Return the (x, y) coordinate for the center point of the cell that contains the specified text.  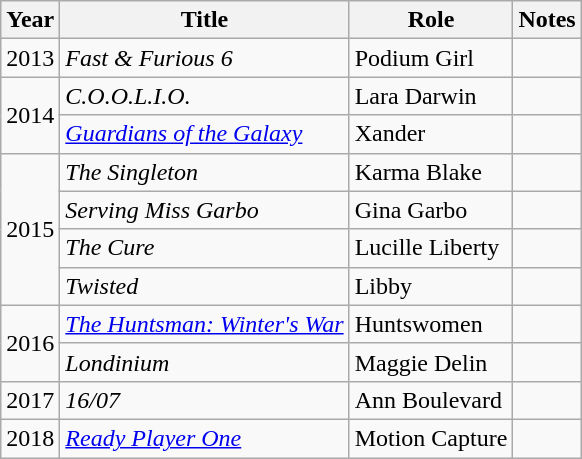
Serving Miss Garbo (204, 210)
Huntswomen (431, 324)
Title (204, 20)
The Cure (204, 248)
2018 (30, 438)
The Singleton (204, 172)
Gina Garbo (431, 210)
Podium Girl (431, 58)
16/07 (204, 400)
Xander (431, 134)
Guardians of the Galaxy (204, 134)
2014 (30, 115)
Lucille Liberty (431, 248)
Londinium (204, 362)
Year (30, 20)
Lara Darwin (431, 96)
2013 (30, 58)
Fast & Furious 6 (204, 58)
2017 (30, 400)
Twisted (204, 286)
The Huntsman: Winter's War (204, 324)
2015 (30, 229)
Maggie Delin (431, 362)
Motion Capture (431, 438)
Libby (431, 286)
2016 (30, 343)
Karma Blake (431, 172)
Notes (547, 20)
C.O.O.L.I.O. (204, 96)
Ready Player One (204, 438)
Ann Boulevard (431, 400)
Role (431, 20)
